Locate the cell with the specified text and output its [X, Y] center coordinate. 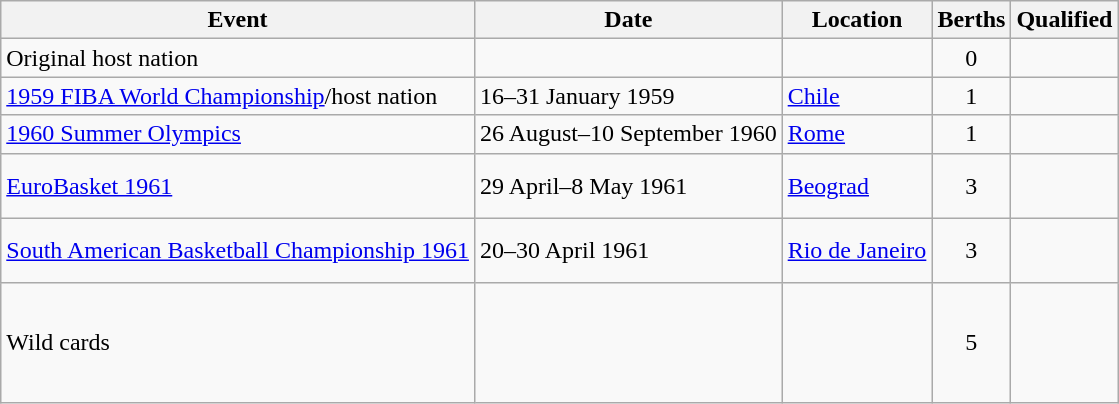
Location [857, 20]
EuroBasket 1961 [238, 186]
1959 FIBA World Championship/host nation [238, 96]
Rio de Janeiro [857, 250]
South American Basketball Championship 1961 [238, 250]
Wild cards [238, 342]
Beograd [857, 186]
20–30 April 1961 [628, 250]
Qualified [1064, 20]
16–31 January 1959 [628, 96]
Rome [857, 134]
29 April–8 May 1961 [628, 186]
Event [238, 20]
0 [972, 58]
Chile [857, 96]
1960 Summer Olympics [238, 134]
Date [628, 20]
Berths [972, 20]
5 [972, 342]
Original host nation [238, 58]
26 August–10 September 1960 [628, 134]
